Search for the cell housing the specified text and yield its (X, Y) center coordinate. 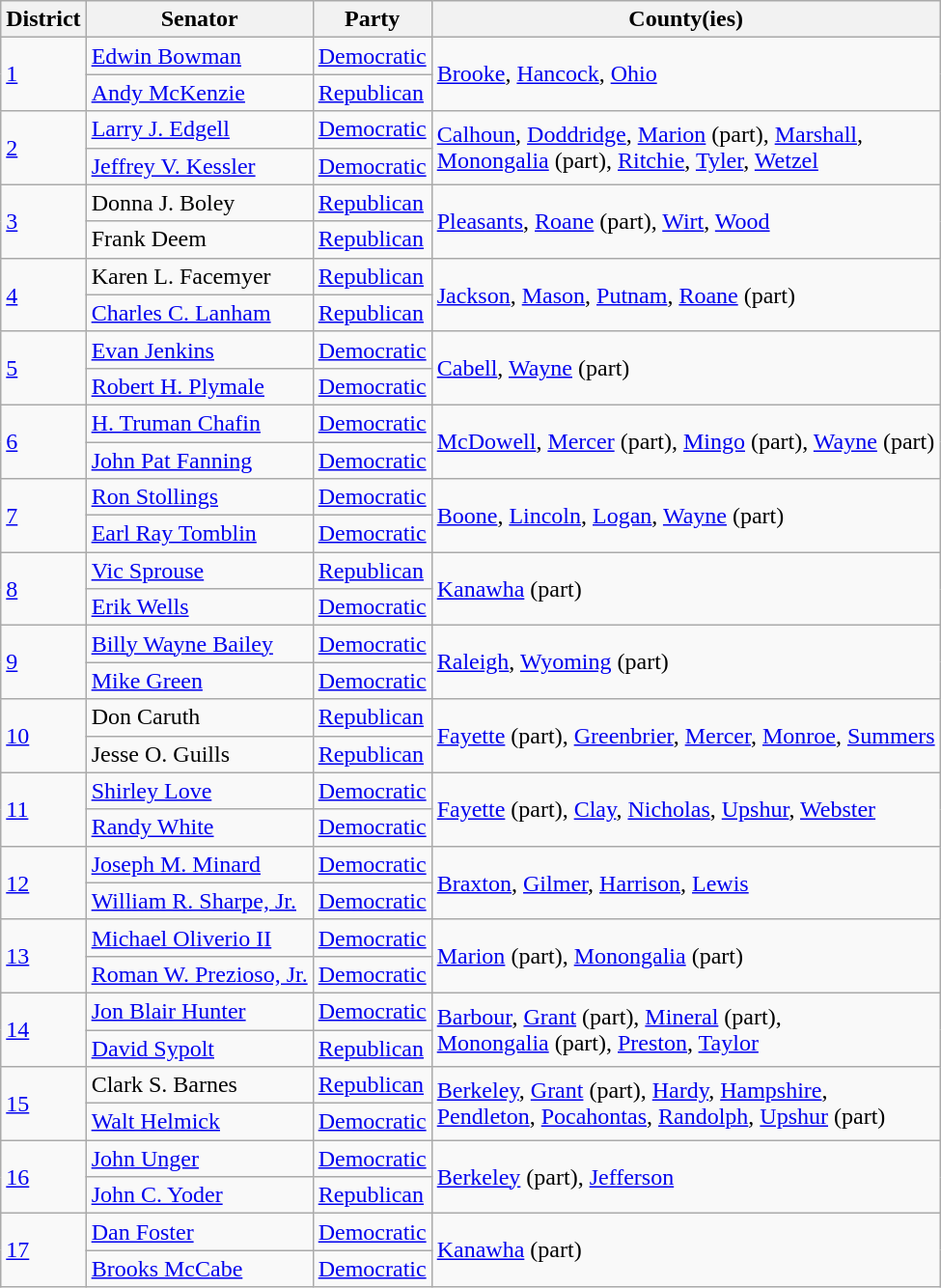
3 (43, 221)
Vic Sprouse (199, 571)
David Sypolt (199, 1048)
16 (43, 1177)
Billy Wayne Bailey (199, 644)
Joseph M. Minard (199, 864)
Edwin Bowman (199, 56)
County(ies) (685, 19)
11 (43, 809)
Party (373, 19)
10 (43, 736)
Donna J. Boley (199, 203)
Earl Ray Tomblin (199, 534)
H. Truman Chafin (199, 423)
Calhoun, Doddridge, Marion (part), Marshall, Monongalia (part), Ritchie, Tyler, Wetzel (685, 148)
Jon Blair Hunter (199, 1011)
Frank Deem (199, 239)
Karen L. Facemyer (199, 276)
Robert H. Plymale (199, 386)
12 (43, 882)
14 (43, 1029)
Clark S. Barnes (199, 1085)
Don Caruth (199, 717)
Larry J. Edgell (199, 129)
Brooks McCabe (199, 1269)
Fayette (part), Greenbrier, Mercer, Monroe, Summers (685, 736)
Pleasants, Roane (part), Wirt, Wood (685, 221)
4 (43, 294)
Evan Jenkins (199, 350)
9 (43, 662)
1 (43, 74)
5 (43, 368)
Boone, Lincoln, Logan, Wayne (part) (685, 516)
2 (43, 148)
Senator (199, 19)
Berkeley (part), Jefferson (685, 1177)
District (43, 19)
Raleigh, Wyoming (part) (685, 662)
Charles C. Lanham (199, 313)
Jesse O. Guills (199, 754)
John Unger (199, 1159)
John C. Yoder (199, 1195)
Dan Foster (199, 1232)
15 (43, 1104)
Walt Helmick (199, 1122)
7 (43, 516)
Michael Oliverio II (199, 938)
John Pat Fanning (199, 461)
8 (43, 589)
Braxton, Gilmer, Harrison, Lewis (685, 882)
Shirley Love (199, 791)
Roman W. Prezioso, Jr. (199, 974)
Brooke, Hancock, Ohio (685, 74)
Marion (part), Monongalia (part) (685, 956)
6 (43, 441)
Berkeley, Grant (part), Hardy, Hampshire, Pendleton, Pocahontas, Randolph, Upshur (part) (685, 1104)
William R. Sharpe, Jr. (199, 901)
Barbour, Grant (part), Mineral (part), Monongalia (part), Preston, Taylor (685, 1029)
Erik Wells (199, 607)
Cabell, Wayne (part) (685, 368)
17 (43, 1250)
Mike Green (199, 681)
Andy McKenzie (199, 93)
Jackson, Mason, Putnam, Roane (part) (685, 294)
McDowell, Mercer (part), Mingo (part), Wayne (part) (685, 441)
13 (43, 956)
Fayette (part), Clay, Nicholas, Upshur, Webster (685, 809)
Jeffrey V. Kessler (199, 166)
Randy White (199, 827)
Ron Stollings (199, 497)
